Output the [X, Y] coordinate of the center of the cell containing the given text.  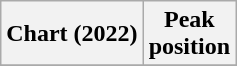
Peakposition [189, 34]
Chart (2022) [72, 34]
